Extract the [X, Y] coordinate from the center of the cell holding the provided text.  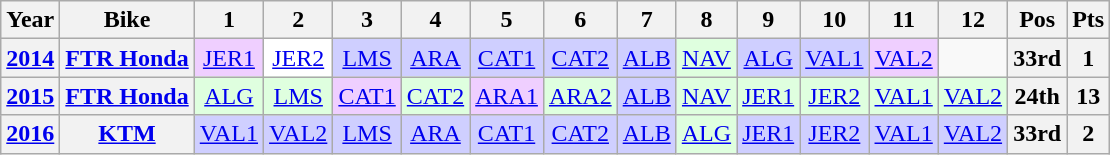
Pts [1088, 20]
7 [646, 20]
8 [706, 20]
13 [1088, 96]
2014 [30, 58]
3 [367, 20]
5 [507, 20]
6 [580, 20]
11 [904, 20]
24th [1038, 96]
ARA1 [507, 96]
Bike [127, 20]
Year [30, 20]
9 [768, 20]
KTM [127, 134]
4 [435, 20]
Pos [1038, 20]
ARA2 [580, 96]
2016 [30, 134]
2015 [30, 96]
12 [972, 20]
10 [834, 20]
